Detect which cell encompasses the target text, then output its (X, Y) center coordinate. 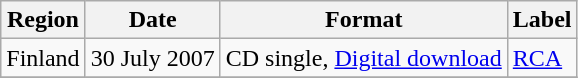
Label (542, 20)
RCA (542, 58)
30 July 2007 (152, 58)
Format (364, 20)
Date (152, 20)
Finland (43, 58)
CD single, Digital download (364, 58)
Region (43, 20)
